Provide the [x, y] coordinate of the cell's center where the given text is located.  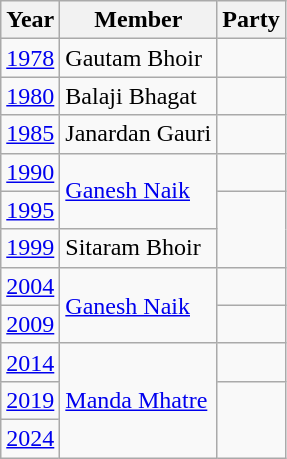
Balaji Bhagat [138, 96]
1999 [30, 248]
2024 [30, 438]
Gautam Bhoir [138, 58]
Year [30, 20]
1995 [30, 210]
Janardan Gauri [138, 134]
Member [138, 20]
2009 [30, 324]
1980 [30, 96]
2014 [30, 362]
1985 [30, 134]
1990 [30, 172]
2019 [30, 400]
Sitaram Bhoir [138, 248]
2004 [30, 286]
1978 [30, 58]
Party [251, 20]
Manda Mhatre [138, 400]
